From the cell containing the given text, extract its center point as [X, Y] coordinate. 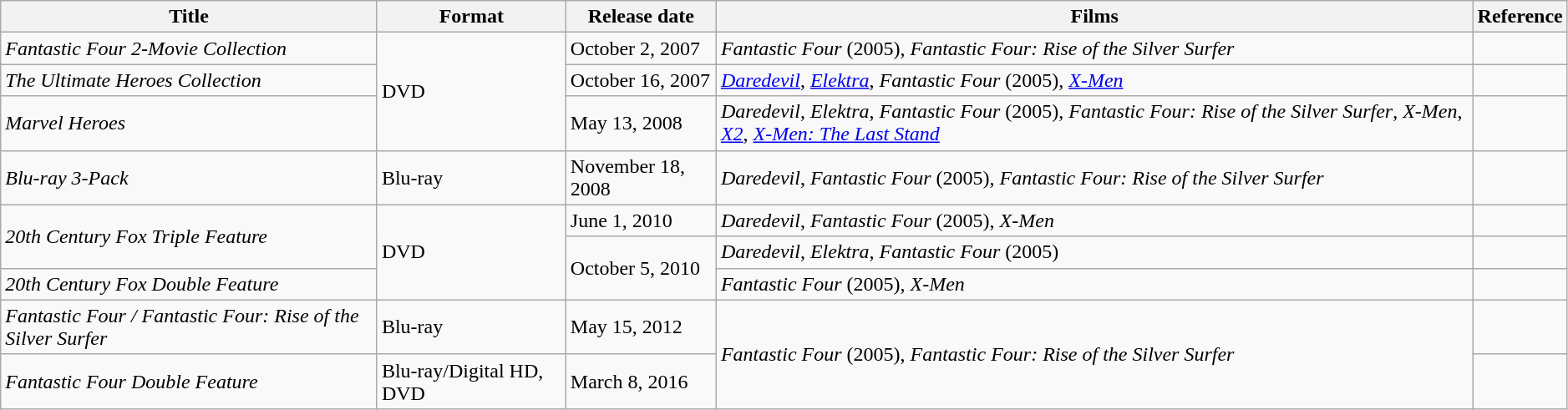
Daredevil, Elektra, Fantastic Four (2005), X-Men [1094, 80]
May 13, 2008 [641, 124]
Blu-ray/Digital HD, DVD [471, 381]
Release date [641, 17]
Reference [1520, 17]
Fantastic Four 2-Movie Collection [189, 48]
Fantastic Four (2005), X-Men [1094, 284]
Format [471, 17]
Fantastic Four / Fantastic Four: Rise of the Silver Surfer [189, 327]
Daredevil, Elektra, Fantastic Four (2005) [1094, 252]
Fantastic Four Double Feature [189, 381]
October 2, 2007 [641, 48]
November 18, 2008 [641, 177]
October 16, 2007 [641, 80]
Films [1094, 17]
20th Century Fox Triple Feature [189, 236]
Daredevil, Fantastic Four (2005), Fantastic Four: Rise of the Silver Surfer [1094, 177]
March 8, 2016 [641, 381]
May 15, 2012 [641, 327]
20th Century Fox Double Feature [189, 284]
Title [189, 17]
Daredevil, Elektra, Fantastic Four (2005), Fantastic Four: Rise of the Silver Surfer, X-Men, X2, X-Men: The Last Stand [1094, 124]
October 5, 2010 [641, 268]
The Ultimate Heroes Collection [189, 80]
June 1, 2010 [641, 220]
Daredevil, Fantastic Four (2005), X-Men [1094, 220]
Marvel Heroes [189, 124]
Blu-ray 3-Pack [189, 177]
